Find where the given text appears and provide that cell's center as [x, y] coordinate. 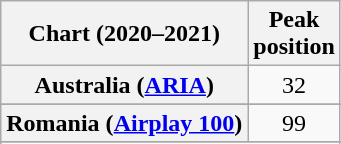
Romania (Airplay 100) [124, 123]
Peakposition [294, 34]
32 [294, 85]
Australia (ARIA) [124, 85]
99 [294, 123]
Chart (2020–2021) [124, 34]
